Extract the (x, y) coordinate from the center of the cell holding the provided text.  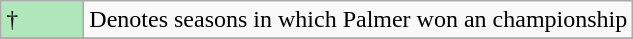
Denotes seasons in which Palmer won an championship (358, 20)
† (42, 20)
